Return the [x, y] coordinate for the center point of the cell that contains the specified text.  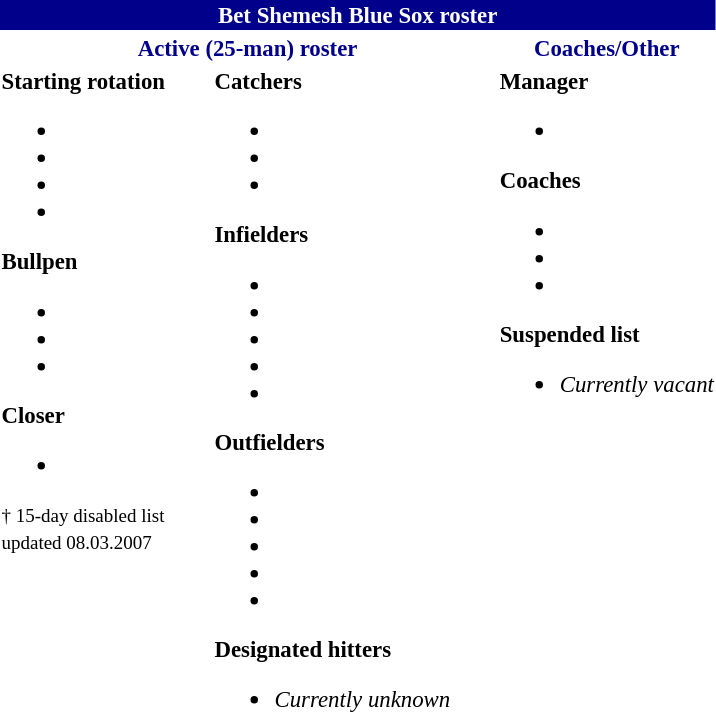
Coaches/Other [606, 48]
Bet Shemesh Blue Sox roster [358, 15]
Active (25-man) roster [248, 48]
